Search for the cell housing the specified text and yield its (x, y) center coordinate. 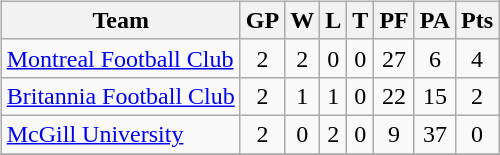
6 (434, 58)
22 (394, 96)
37 (434, 134)
W (302, 20)
15 (434, 96)
Pts (478, 20)
GP (262, 20)
McGill University (120, 134)
27 (394, 58)
PF (394, 20)
4 (478, 58)
L (334, 20)
9 (394, 134)
Britannia Football Club (120, 96)
Team (120, 20)
Montreal Football Club (120, 58)
T (360, 20)
PA (434, 20)
